Extract the [x, y] coordinate from the center of the cell holding the provided text.  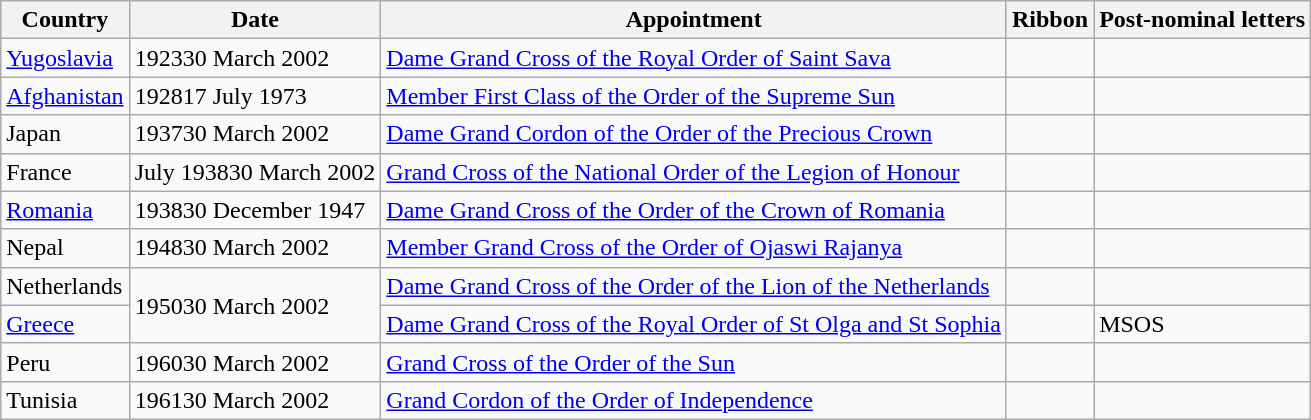
July 193830 March 2002 [255, 172]
Appointment [694, 20]
Tunisia [65, 400]
Ribbon [1050, 20]
196030 March 2002 [255, 362]
193830 December 1947 [255, 210]
196130 March 2002 [255, 400]
Greece [65, 324]
Dame Grand Cross of the Order of the Lion of the Netherlands [694, 286]
192817 July 1973 [255, 96]
Grand Cordon of the Order of Independence [694, 400]
Member Grand Cross of the Order of Ojaswi Rajanya [694, 248]
Peru [65, 362]
193730 March 2002 [255, 134]
Member First Class of the Order of the Supreme Sun [694, 96]
Romania [65, 210]
Grand Cross of the National Order of the Legion of Honour [694, 172]
194830 March 2002 [255, 248]
Nepal [65, 248]
Grand Cross of the Order of the Sun [694, 362]
195030 March 2002 [255, 305]
France [65, 172]
Date [255, 20]
192330 March 2002 [255, 58]
Japan [65, 134]
Country [65, 20]
Yugoslavia [65, 58]
Post-nominal letters [1202, 20]
Dame Grand Cordon of the Order of the Precious Crown [694, 134]
Netherlands [65, 286]
Dame Grand Cross of the Order of the Crown of Romania [694, 210]
Dame Grand Cross of the Royal Order of Saint Sava [694, 58]
Dame Grand Cross of the Royal Order of St Olga and St Sophia [694, 324]
Afghanistan [65, 96]
MSOS [1202, 324]
